From the cell containing the given text, extract its center point as [X, Y] coordinate. 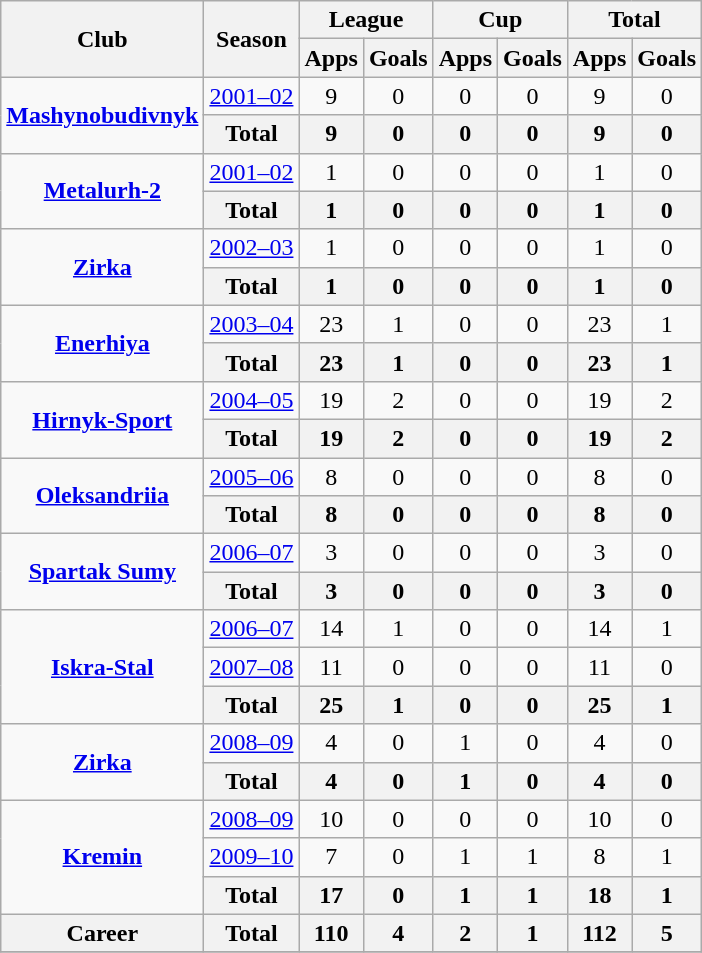
Kremin [102, 857]
Oleksandriia [102, 496]
Spartak Sumy [102, 572]
2002–03 [252, 248]
2003–04 [252, 324]
2005–06 [252, 477]
Season [252, 39]
Enerhiya [102, 343]
Career [102, 933]
Mashynobudivnyk [102, 115]
2007–08 [252, 667]
2004–05 [252, 400]
Club [102, 39]
17 [331, 895]
110 [331, 933]
18 [599, 895]
Iskra-Stal [102, 667]
Metalurh-2 [102, 191]
112 [599, 933]
5 [667, 933]
2009–10 [252, 857]
League [366, 20]
7 [331, 857]
Cup [500, 20]
Hirnyk-Sport [102, 419]
